Identify which cell holds the provided text, then report its [x, y] central coordinate. 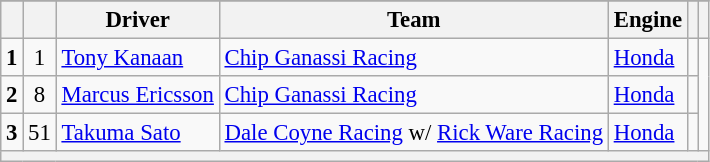
2 [12, 95]
Takuma Sato [138, 133]
Driver [138, 20]
Tony Kanaan [138, 58]
51 [40, 133]
Engine [648, 20]
Team [414, 20]
3 [12, 133]
Dale Coyne Racing w/ Rick Ware Racing [414, 133]
8 [40, 95]
Marcus Ericsson [138, 95]
